Pinpoint the cell where the given text exists, returning its [x, y] midpoint coordinate. 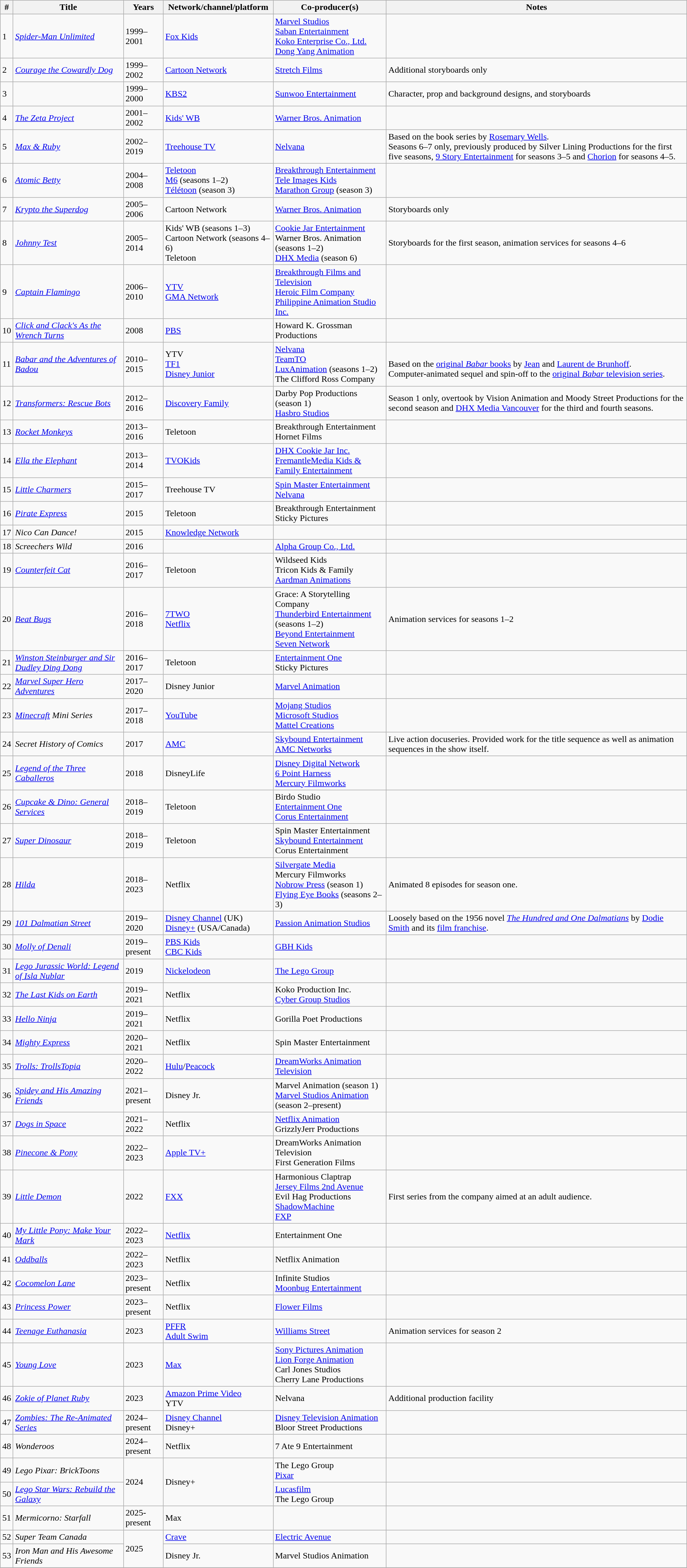
Entertainment One [330, 1235]
Super Dinosaur [68, 840]
40 [7, 1235]
2018 [143, 773]
Alpha Group Co., Ltd. [330, 546]
Co-producer(s) [330, 7]
5 [7, 146]
Discovery Family [218, 403]
49 [7, 1470]
Beat Bugs [68, 619]
Kids' WB (seasons 1–3)Cartoon Network (seasons 4–6)Teletoon [218, 243]
31 [7, 971]
Mojang StudiosMicrosoft StudiosMattel Creations [330, 715]
Lego Pixar: BrickToons [68, 1470]
Years [143, 7]
Hilda [68, 884]
Breakthrough EntertainmentHornet Films [330, 432]
The Last Kids on Earth [68, 995]
36 [7, 1095]
Breakthrough EntertainmentSticky Pictures [330, 513]
7 [7, 209]
Netflix Animation [330, 1259]
2016 [143, 546]
Breakthrough Films and TelevisionHeroic Film CompanyPhilippine Animation Studio Inc. [330, 291]
2021–present [143, 1095]
19 [7, 570]
8 [7, 243]
Zombies: The Re-Animated Series [68, 1422]
YTVGMA Network [218, 291]
Spin Master EntertainmentSkybound EntertainmentCorus Entertainment [330, 840]
43 [7, 1307]
Based on the original Babar books by Jean and Laurent de Brunhoff.Computer-animated sequel and spin-off to the original Babar television series. [537, 364]
Atomic Betty [68, 180]
Storyboards for the first season, animation services for seasons 4–6 [537, 243]
Network/channel/platform [218, 7]
Molly of Denali [68, 947]
Zokie of Planet Ruby [68, 1399]
Kids' WB [218, 117]
2013–2014 [143, 461]
2002–2019 [143, 146]
Courage the Cowardly Dog [68, 70]
41 [7, 1259]
Counterfeit Cat [68, 570]
Additional storyboards only [537, 70]
The Zeta Project [68, 117]
2015–2017 [143, 490]
39 [7, 1196]
Grace: A Storytelling CompanyThunderbird Entertainment (seasons 1–2)Beyond EntertainmentSeven Network [330, 619]
Legend of the Three Caballeros [68, 773]
28 [7, 884]
Netflix AnimationGrizzlyJerr Productions [330, 1124]
53 [7, 1556]
The Lego Group [330, 971]
21 [7, 662]
18 [7, 546]
The Lego GroupPixar [330, 1470]
24 [7, 744]
6 [7, 180]
1999–2002 [143, 70]
Lego Jurassic World: Legend of Isla Nublar [68, 971]
YouTube [218, 715]
3 [7, 94]
2016–2018 [143, 619]
Hello Ninja [68, 1018]
2005–2014 [143, 243]
2 [7, 70]
20 [7, 619]
2019–2020 [143, 923]
2001–2002 [143, 117]
Animation services for season 2 [537, 1330]
14 [7, 461]
50 [7, 1494]
Transformers: Rescue Bots [68, 403]
11 [7, 364]
47 [7, 1422]
1 [7, 36]
Spider-Man Unlimited [68, 36]
LucasfilmThe Lego Group [330, 1494]
Marvel Animation [330, 687]
First series from the company aimed at an adult audience. [537, 1196]
Young Love [68, 1365]
2017–2020 [143, 687]
PBS KidsCBC Kids [218, 947]
Hulu/Peacock [218, 1066]
Crave [218, 1537]
25 [7, 773]
NelvanaTeamTOLuxAnimation (seasons 1–2)The Clifford Ross Company [330, 364]
46 [7, 1399]
Trolls: TrollsTopia [68, 1066]
32 [7, 995]
Minecraft Mini Series [68, 715]
Mermicorno: Starfall [68, 1518]
Mighty Express [68, 1043]
Infinite StudiosMoonbug Entertainment [330, 1283]
Gorilla Poet Productions [330, 1018]
Krypto the Superdog [68, 209]
27 [7, 840]
Spin Master Entertainment [330, 1043]
2005–2006 [143, 209]
Marvel Animation (season 1)Marvel Studios Animation (season 2–present) [330, 1095]
1999–2001 [143, 36]
2012–2016 [143, 403]
My Little Pony: Make Your Mark [68, 1235]
Wildseed KidsTricon Kids & FamilyAardman Animations [330, 570]
Nico Can Dance! [68, 532]
Fox Kids [218, 36]
Disney Digital Network6 Point HarnessMercury Filmworks [330, 773]
Wonderoos [68, 1446]
Skybound EntertainmentAMC Networks [330, 744]
Pirate Express [68, 513]
Cocomelon Lane [68, 1283]
2020–2021 [143, 1043]
2021–2022 [143, 1124]
Sony Pictures AnimationLion Forge AnimationCarl Jones StudiosCherry Lane Productions [330, 1365]
29 [7, 923]
Click and Clack's As the Wrench Turns [68, 330]
Apple TV+ [218, 1153]
26 [7, 807]
DHX Cookie Jar Inc.FremantleMedia Kids & Family Entertainment [330, 461]
38 [7, 1153]
DisneyLife [218, 773]
2022 [143, 1196]
Dogs in Space [68, 1124]
2020–2022 [143, 1066]
Flower Films [330, 1307]
1999–2000 [143, 94]
Princess Power [68, 1307]
13 [7, 432]
Disney Television AnimationBloor Street Productions [330, 1422]
17 [7, 532]
Nickelodeon [218, 971]
30 [7, 947]
Spin Master EntertainmentNelvana [330, 490]
2008 [143, 330]
44 [7, 1330]
Williams Street [330, 1330]
34 [7, 1043]
16 [7, 513]
9 [7, 291]
Disney Channel (UK)Disney+ (USA/Canada) [218, 923]
Stretch Films [330, 70]
Notes [537, 7]
YTVTF1Disney Junior [218, 364]
Entertainment OneSticky Pictures [330, 662]
DreamWorks Animation TelevisionFirst Generation Films [330, 1153]
7TWONetflix [218, 619]
Disney+ [218, 1482]
101 Dalmatian Street [68, 923]
2018–2023 [143, 884]
2013–2016 [143, 432]
51 [7, 1518]
52 [7, 1537]
Silvergate MediaMercury FilmworksNobrow Press (season 1)Flying Eye Books (seasons 2–3) [330, 884]
Secret History of Comics [68, 744]
22 [7, 687]
Breakthrough EntertainmentTele Images KidsMarathon Group (season 3) [330, 180]
Additional production facility [537, 1399]
2017 [143, 744]
12 [7, 403]
TeletoonM6 (seasons 1–2)Télétoon (season 3) [218, 180]
2025-present [143, 1518]
Amazon Prime VideoYTV [218, 1399]
Marvel StudiosSaban EntertainmentKoko Enterprise Co., Ltd.Dong Yang Animation [330, 36]
Pinecone & Pony [68, 1153]
Marvel Super Hero Adventures [68, 687]
KBS2 [218, 94]
AMC [218, 744]
Birdo StudioEntertainment OneCorus Entertainment [330, 807]
2024 [143, 1482]
Max & Ruby [68, 146]
Live action docuseries. Provided work for the title sequence as well as animation sequences in the show itself. [537, 744]
10 [7, 330]
TVOKids [218, 461]
Spidey and His Amazing Friends [68, 1095]
Storyboards only [537, 209]
Passion Animation Studios [330, 923]
Animation services for seasons 1–2 [537, 619]
Johnny Test [68, 243]
DreamWorks Animation Television [330, 1066]
Character, prop and background designs, and storyboards [537, 94]
48 [7, 1446]
2004–2008 [143, 180]
Ella the Elephant [68, 461]
Super Team Canada [68, 1537]
# [7, 7]
2025 [143, 1549]
Winston Steinburger and Sir Dudley Ding Dong [68, 662]
Teenage Euthanasia [68, 1330]
Darby Pop Productions (season 1)Hasbro Studios [330, 403]
15 [7, 490]
Babar and the Adventures of Badou [68, 364]
Lego Star Wars: Rebuild the Galaxy [68, 1494]
FXX [218, 1196]
PFFRAdult Swim [218, 1330]
Howard K. Grossman Productions [330, 330]
2010–2015 [143, 364]
Iron Man and His Awesome Friends [68, 1556]
33 [7, 1018]
42 [7, 1283]
2006–2010 [143, 291]
45 [7, 1365]
2019–present [143, 947]
PBS [218, 330]
Disney Junior [218, 687]
Electric Avenue [330, 1537]
Loosely based on the 1956 novel The Hundred and One Dalmatians by Dodie Smith and its film franchise. [537, 923]
7 Ate 9 Entertainment [330, 1446]
Marvel Studios Animation [330, 1556]
Harmonious ClaptrapJersey Films 2nd AvenueEvil Hag ProductionsShadowMachineFXP [330, 1196]
GBH Kids [330, 947]
Cupcake & Dino: General Services [68, 807]
Cookie Jar EntertainmentWarner Bros. Animation (seasons 1–2)DHX Media (season 6) [330, 243]
Animated 8 episodes for season one. [537, 884]
Sunwoo Entertainment [330, 94]
Oddballs [68, 1259]
2019 [143, 971]
Rocket Monkeys [68, 432]
Captain Flamingo [68, 291]
2017–2018 [143, 715]
23 [7, 715]
35 [7, 1066]
Disney ChannelDisney+ [218, 1422]
Knowledge Network [218, 532]
Screechers Wild [68, 546]
Title [68, 7]
Koko Production Inc.Cyber Group Studios [330, 995]
4 [7, 117]
Little Charmers [68, 490]
Little Demon [68, 1196]
37 [7, 1124]
